Determine the [x, y] coordinate at the center of the cell enclosing the given text.  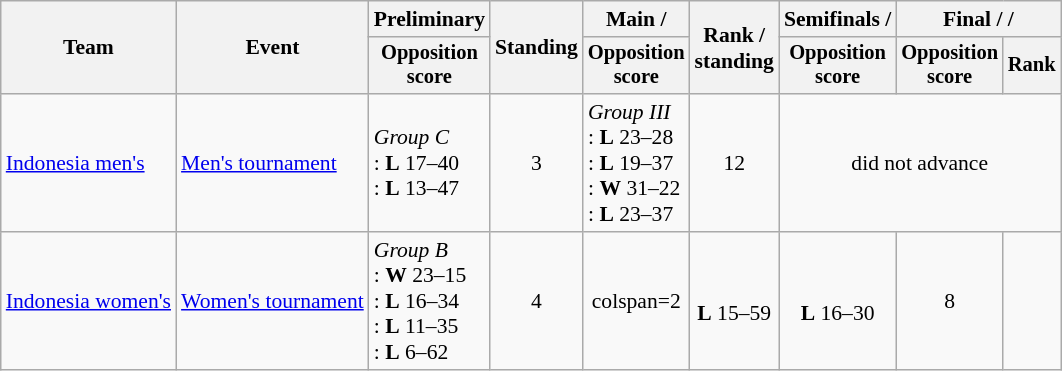
colspan=2 [636, 301]
Main / [636, 19]
Group C: L 17–40: L 13–47 [430, 163]
Indonesia women's [88, 301]
Final / / [978, 19]
Rank [1032, 66]
Group III: L 23–28: L 19–37: W 31–22: L 23–37 [636, 163]
Group B: W 23–15: L 16–34: L 11–35: L 6–62 [430, 301]
Standing [536, 48]
Men's tournament [272, 163]
Indonesia men's [88, 163]
L 15–59 [734, 301]
8 [950, 301]
Semifinals / [838, 19]
3 [536, 163]
Event [272, 48]
Preliminary [430, 19]
L 16–30 [838, 301]
did not advance [920, 163]
12 [734, 163]
Women's tournament [272, 301]
4 [536, 301]
Team [88, 48]
Rank / standing [734, 48]
